Provide the [X, Y] coordinate of the cell's center where the given text is located.  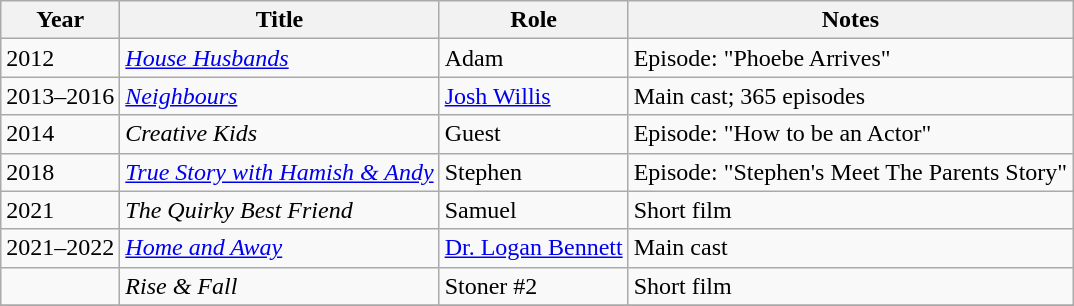
2021 [60, 210]
2021–2022 [60, 248]
Episode: "Stephen's Meet The Parents Story" [850, 172]
Stoner #2 [534, 286]
Title [280, 20]
True Story with Hamish & Andy [280, 172]
The Quirky Best Friend [280, 210]
Episode: "Phoebe Arrives" [850, 58]
Dr. Logan Bennett [534, 248]
2014 [60, 134]
Year [60, 20]
Main cast [850, 248]
Rise & Fall [280, 286]
Stephen [534, 172]
Josh Willis [534, 96]
Samuel [534, 210]
Main cast; 365 episodes [850, 96]
Guest [534, 134]
Notes [850, 20]
Neighbours [280, 96]
House Husbands [280, 58]
2018 [60, 172]
2012 [60, 58]
Episode: "How to be an Actor" [850, 134]
Adam [534, 58]
Home and Away [280, 248]
2013–2016 [60, 96]
Creative Kids [280, 134]
Role [534, 20]
